Identify which cell holds the provided text, then report its (X, Y) central coordinate. 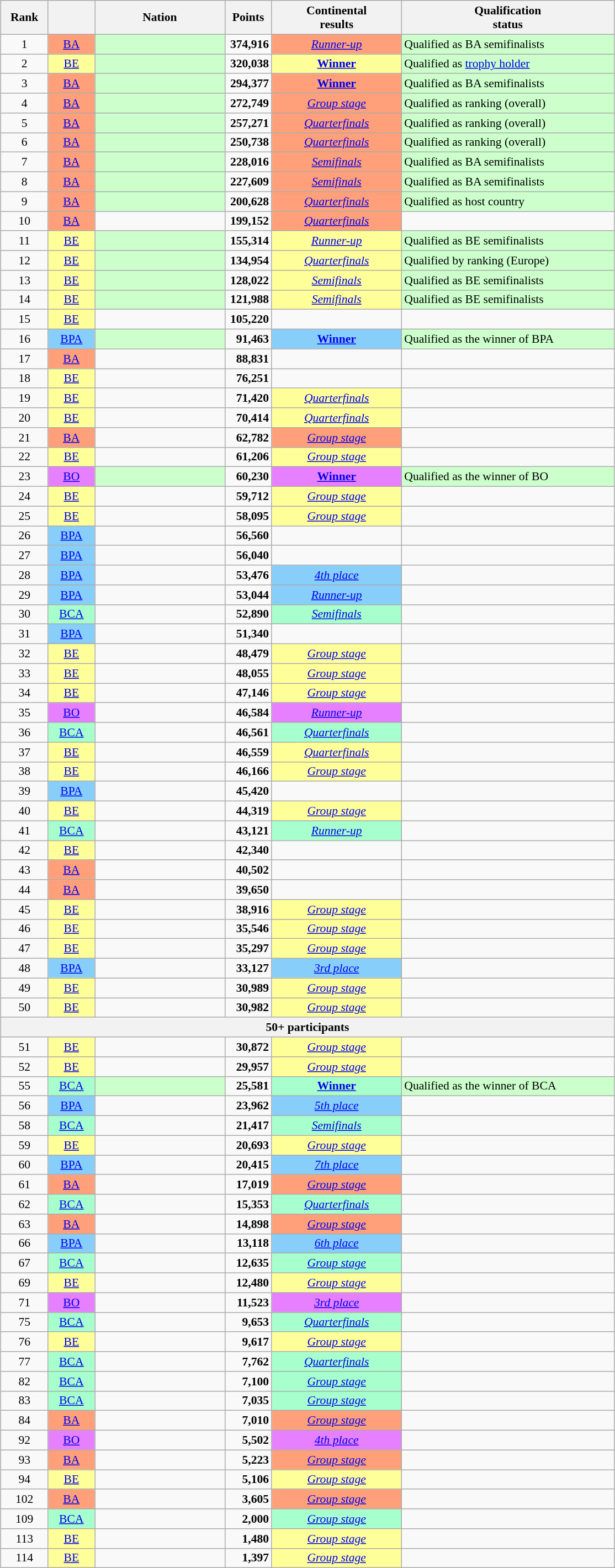
52,890 (248, 614)
93 (24, 1460)
4 (24, 103)
6 (24, 142)
Qualified as the winner of BO (508, 477)
59 (24, 1145)
Rank (24, 18)
41 (24, 831)
33 (24, 673)
34 (24, 693)
29 (24, 594)
50+ participants (308, 1027)
105,220 (248, 320)
56 (24, 1106)
374,916 (248, 44)
39 (24, 791)
19 (24, 398)
35,546 (248, 929)
45 (24, 909)
63 (24, 1224)
25,581 (248, 1086)
250,738 (248, 142)
44,319 (248, 811)
8 (24, 182)
49 (24, 988)
200,628 (248, 201)
12 (24, 261)
40,502 (248, 870)
28 (24, 575)
77 (24, 1362)
1 (24, 44)
2,000 (248, 1519)
56,560 (248, 535)
62 (24, 1204)
5th place (337, 1106)
2 (24, 64)
48,479 (248, 653)
109 (24, 1519)
12,480 (248, 1283)
56,040 (248, 555)
7,762 (248, 1362)
48,055 (248, 673)
9,653 (248, 1322)
17,019 (248, 1184)
Points (248, 18)
20,415 (248, 1165)
11,523 (248, 1303)
14 (24, 300)
7,010 (248, 1421)
61,206 (248, 457)
155,314 (248, 241)
66 (24, 1243)
30,872 (248, 1047)
30,982 (248, 1008)
22 (24, 457)
6th place (337, 1243)
26 (24, 535)
14,898 (248, 1224)
227,609 (248, 182)
36 (24, 732)
71,420 (248, 398)
128,022 (248, 280)
5 (24, 123)
46 (24, 929)
46,561 (248, 732)
40 (24, 811)
62,782 (248, 437)
53,044 (248, 594)
70,414 (248, 418)
3 (24, 83)
18 (24, 379)
7,100 (248, 1381)
16 (24, 339)
Qualified as the winner of BPA (508, 339)
82 (24, 1381)
294,377 (248, 83)
23,962 (248, 1106)
71 (24, 1303)
29,957 (248, 1066)
102 (24, 1499)
21 (24, 437)
199,152 (248, 221)
43 (24, 870)
272,749 (248, 103)
114 (24, 1558)
46,559 (248, 752)
53,476 (248, 575)
31 (24, 634)
11 (24, 241)
13 (24, 280)
92 (24, 1440)
52 (24, 1066)
83 (24, 1401)
61 (24, 1184)
5,502 (248, 1440)
32 (24, 653)
51 (24, 1047)
94 (24, 1479)
58 (24, 1125)
27 (24, 555)
30,989 (248, 988)
60,230 (248, 477)
Nation (160, 18)
38 (24, 772)
21,417 (248, 1125)
42,340 (248, 850)
9 (24, 201)
Qualified as trophy holder (508, 64)
12,635 (248, 1263)
67 (24, 1263)
43,121 (248, 831)
69 (24, 1283)
88,831 (248, 359)
58,095 (248, 516)
134,954 (248, 261)
Qualified by ranking (Europe) (508, 261)
60 (24, 1165)
Qualified as the winner of BCA (508, 1086)
84 (24, 1421)
15,353 (248, 1204)
35 (24, 713)
46,166 (248, 772)
59,712 (248, 496)
5,106 (248, 1479)
7th place (337, 1165)
47,146 (248, 693)
257,271 (248, 123)
75 (24, 1322)
45,420 (248, 791)
228,016 (248, 162)
42 (24, 850)
38,916 (248, 909)
23 (24, 477)
20 (24, 418)
13,118 (248, 1243)
76 (24, 1342)
55 (24, 1086)
76,251 (248, 379)
10 (24, 221)
39,650 (248, 890)
20,693 (248, 1145)
25 (24, 516)
320,038 (248, 64)
Qualified as host country (508, 201)
37 (24, 752)
113 (24, 1538)
24 (24, 496)
7,035 (248, 1401)
1,480 (248, 1538)
91,463 (248, 339)
30 (24, 614)
33,127 (248, 968)
46,584 (248, 713)
121,988 (248, 300)
47 (24, 949)
51,340 (248, 634)
15 (24, 320)
35,297 (248, 949)
7 (24, 162)
3,605 (248, 1499)
Continentalresults (337, 18)
5,223 (248, 1460)
50 (24, 1008)
Qualificationstatus (508, 18)
48 (24, 968)
9,617 (248, 1342)
44 (24, 890)
17 (24, 359)
1,397 (248, 1558)
